Pinpoint the cell where the given text exists, returning its [x, y] midpoint coordinate. 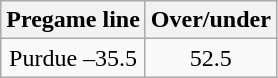
Pregame line [74, 20]
52.5 [210, 58]
Purdue –35.5 [74, 58]
Over/under [210, 20]
